Output the (x, y) coordinate of the center of the cell containing the given text.  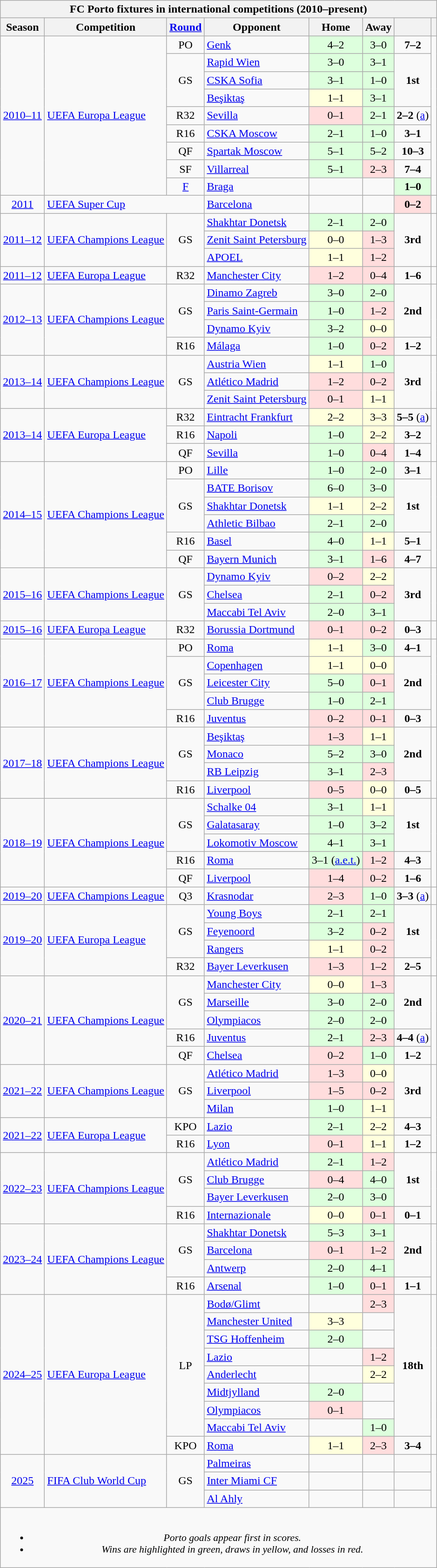
Home (336, 27)
5–5 (a) (413, 417)
18th (413, 1365)
4–4 (a) (413, 1037)
2020–21 (22, 1020)
Milan (257, 1109)
Dinamo Zagreb (257, 293)
CSKA Moscow (257, 133)
Rapid Wien (257, 62)
3–4 (413, 1445)
LP (185, 1365)
2010–11 (22, 116)
Austria Wien (257, 364)
Spartak Moscow (257, 151)
F (185, 186)
Away (378, 27)
Manchester United (257, 1321)
Young Boys (257, 914)
BATE Borisov (257, 488)
Midtjylland (257, 1392)
Villarreal (257, 169)
Opponent (257, 27)
2024–25 (22, 1374)
Bodø/Glimt (257, 1303)
TSG Hoffenheim (257, 1339)
Lokomotiv Moscow (257, 843)
2–2 (a) (413, 116)
Napoli (257, 435)
CSKA Sofia (257, 80)
Borussia Dortmund (257, 630)
Málaga (257, 346)
Genk (257, 45)
Eintracht Frankfurt (257, 417)
3–3 (a) (413, 896)
5–3 (336, 1233)
5–0 (336, 683)
Krasnodar (257, 896)
2017–18 (22, 763)
Competition (106, 27)
Schalke 04 (257, 807)
Copenhagen (257, 665)
FC Porto fixtures in international competitions (2010–present) (219, 9)
Bayern Munich (257, 559)
7–4 (413, 169)
APOEL (257, 258)
2011 (22, 204)
RB Leipzig (257, 771)
Leicester City (257, 683)
2016–17 (22, 683)
FIFA Club World Cup (106, 1481)
1–5 (336, 1091)
Feyenoord (257, 931)
UEFA Super Cup (125, 204)
Marseille (257, 1002)
Rangers (257, 949)
2–5 (413, 967)
Anderlecht (257, 1375)
Antwerp (257, 1268)
2014–15 (22, 514)
2022–23 (22, 1188)
Season (22, 27)
4–7 (413, 559)
2012–13 (22, 320)
2018–19 (22, 843)
Al Ahly (257, 1499)
2023–24 (22, 1259)
2025 (22, 1481)
4–2 (336, 45)
Athletic Bilbao (257, 524)
Palmeiras (257, 1463)
Internazionale (257, 1215)
Paris Saint-Germain (257, 311)
6–0 (336, 488)
Basel (257, 541)
Lille (257, 470)
Lyon (257, 1144)
3–1 (a.e.t.) (336, 860)
Inter Miami CF (257, 1481)
SF (185, 169)
Porto goals appear first in scores.Wins are highlighted in green, draws in yellow, and losses in red. (219, 1538)
Monaco (257, 754)
Arsenal (257, 1286)
7–2 (413, 45)
Galatasaray (257, 825)
10–3 (413, 151)
Round (185, 27)
Q3 (185, 896)
Braga (257, 186)
